Pinpoint the cell where the given text exists, returning its (x, y) midpoint coordinate. 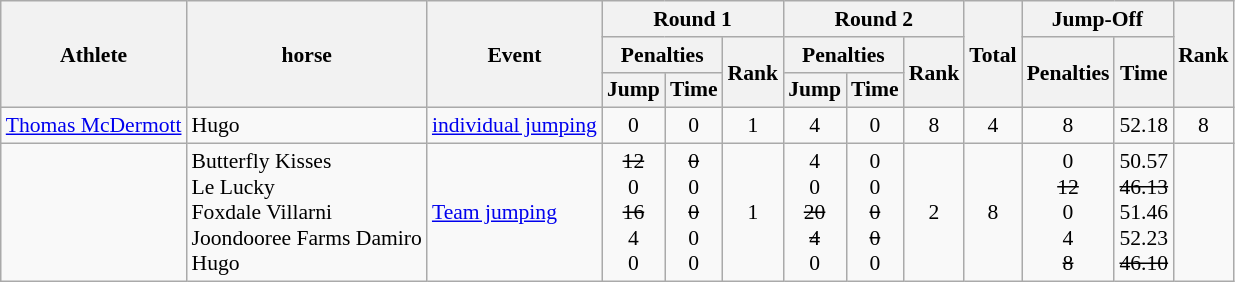
Total (992, 54)
50.5746.1351.4652.2346.10 (1144, 213)
52.18 (1144, 126)
individual jumping (514, 126)
Athlete (94, 54)
012048 (1068, 213)
Team jumping (514, 213)
Round 1 (692, 19)
horse (307, 54)
2 (934, 213)
Round 2 (874, 19)
Hugo (307, 126)
Butterfly KissesLe LuckyFoxdale VillarniJoondooree Farms DamiroHugo (307, 213)
Event (514, 54)
402040 (814, 213)
Thomas McDermott (94, 126)
Jump-Off (1098, 19)
1201640 (634, 213)
